Return the [X, Y] coordinate for the center point of the cell that contains the specified text.  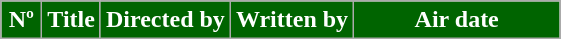
Nº [22, 20]
Title [72, 20]
Air date [457, 20]
Directed by [165, 20]
Written by [292, 20]
